Determine the [X, Y] coordinate at the center of the cell enclosing the given text.  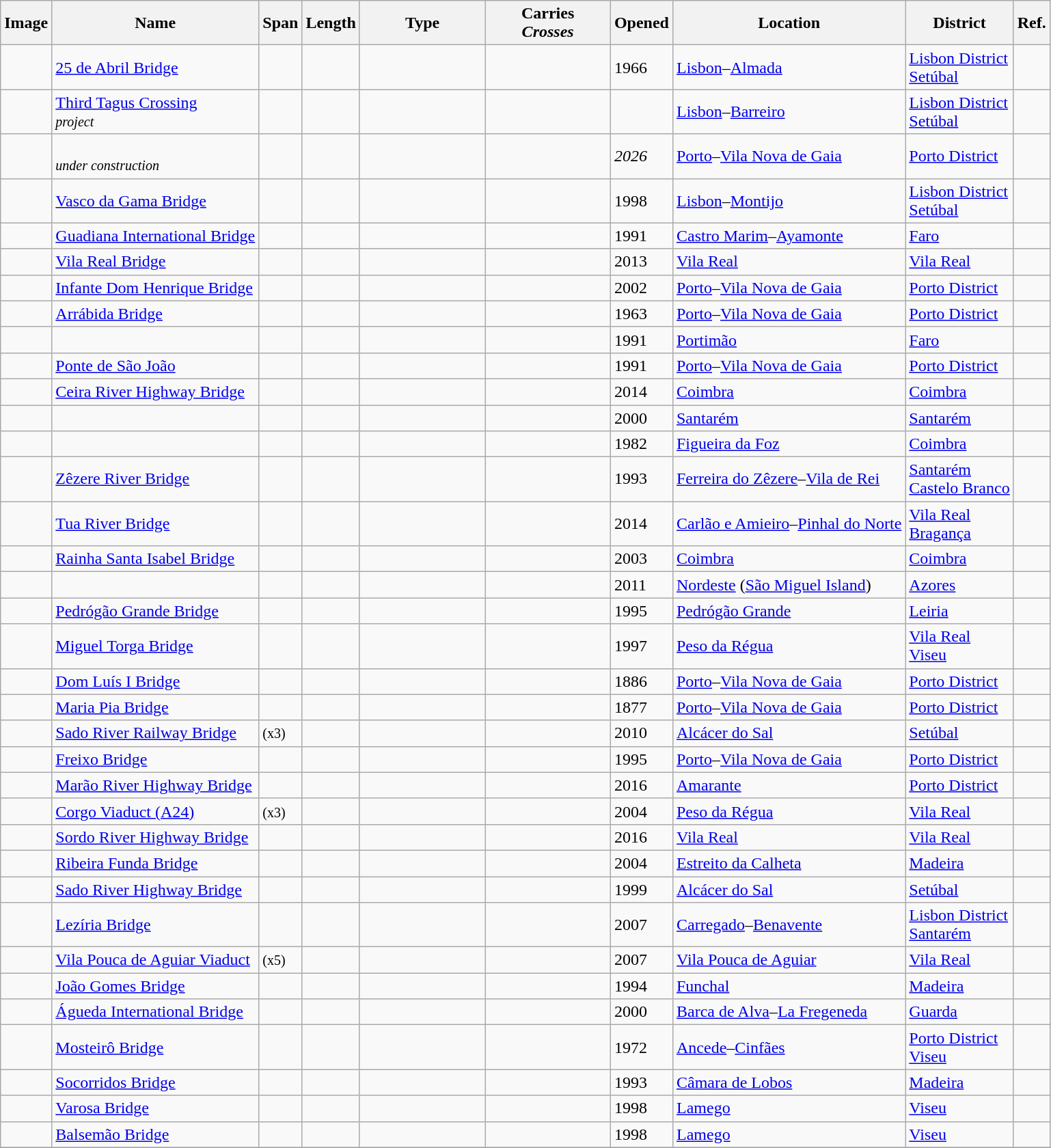
Lisbon DistrictSantarém [959, 925]
Guadiana International Bridge [156, 236]
Lezíria Bridge [156, 925]
Sado River Highway Bridge [156, 889]
1886 [641, 681]
Figueira da Foz [789, 444]
Location [789, 23]
District [959, 23]
1994 [641, 986]
2026 [641, 156]
Zêzere River Bridge [156, 480]
Ref. [1032, 23]
2011 [641, 585]
Vila Pouca de Aguiar Viaduct [156, 960]
1997 [641, 646]
Sado River Railway Bridge [156, 733]
CarriesCrosses [548, 23]
Vila Pouca de Aguiar [789, 960]
Socorridos Bridge [156, 1082]
Amarante [789, 785]
Vila Real Bridge [156, 262]
Porto DistrictViseu [959, 1047]
25 de Abril Bridge [156, 67]
Vila RealBragança [959, 523]
Corgo Viaduct (A24) [156, 811]
Image [26, 23]
Pedrógão Grande [789, 611]
Marão River Highway Bridge [156, 785]
SantarémCastelo Branco [959, 480]
Barca de Alva–La Fregeneda [789, 1012]
Span [280, 23]
Ponte de São João [156, 366]
Balsemão Bridge [156, 1134]
Carregado–Benavente [789, 925]
Águeda International Bridge [156, 1012]
Câmara de Lobos [789, 1082]
Ceira River Highway Bridge [156, 392]
Maria Pia Bridge [156, 707]
Type [422, 23]
Ancede–Cinfães [789, 1047]
Castro Marim–Ayamonte [789, 236]
Arrábida Bridge [156, 314]
1972 [641, 1047]
Ribeira Funda Bridge [156, 863]
Estreito da Calheta [789, 863]
Pedrógão Grande Bridge [156, 611]
(x5) [280, 960]
Rainha Santa Isabel Bridge [156, 559]
Lisbon–Barreiro [789, 112]
Carlão e Amieiro–Pinhal do Norte [789, 523]
Guarda [959, 1012]
2010 [641, 733]
Miguel Torga Bridge [156, 646]
João Gomes Bridge [156, 986]
2002 [641, 288]
Dom Luís I Bridge [156, 681]
1877 [641, 707]
under construction [156, 156]
Mosteirô Bridge [156, 1047]
Lisbon–Montijo [789, 201]
Third Tagus Crossingproject [156, 112]
Leiria [959, 611]
Freixo Bridge [156, 759]
Azores [959, 585]
2003 [641, 559]
Opened [641, 23]
Name [156, 23]
1999 [641, 889]
Vila RealViseu [959, 646]
Varosa Bridge [156, 1108]
1966 [641, 67]
Vasco da Gama Bridge [156, 201]
Ferreira do Zêzere–Vila de Rei [789, 480]
Sordo River Highway Bridge [156, 837]
Tua River Bridge [156, 523]
Lisbon–Almada [789, 67]
Infante Dom Henrique Bridge [156, 288]
1982 [641, 444]
Length [331, 23]
Portimão [789, 340]
Funchal [789, 986]
1963 [641, 314]
Nordeste (São Miguel Island) [789, 585]
2013 [641, 262]
